Find where the given text appears and provide that cell's center as (X, Y) coordinate. 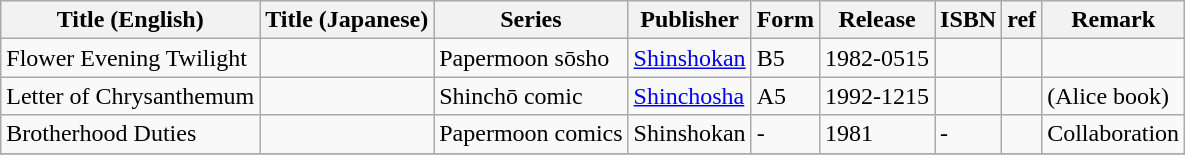
Publisher (690, 20)
Papermoon comics (531, 134)
A5 (785, 96)
Series (531, 20)
Brotherhood Duties (130, 134)
Collaboration (1114, 134)
1982-0515 (878, 58)
(Alice book) (1114, 96)
Shinchō comic (531, 96)
Release (878, 20)
1981 (878, 134)
1992-1215 (878, 96)
B5 (785, 58)
Flower Evening Twilight (130, 58)
ref (1022, 20)
Form (785, 20)
Title (Japanese) (347, 20)
Papermoon sōsho (531, 58)
Remark (1114, 20)
Letter of Chrysanthemum (130, 96)
ISBN (968, 20)
Title (English) (130, 20)
Shinchosha (690, 96)
